Identify which cell holds the provided text, then report its (X, Y) central coordinate. 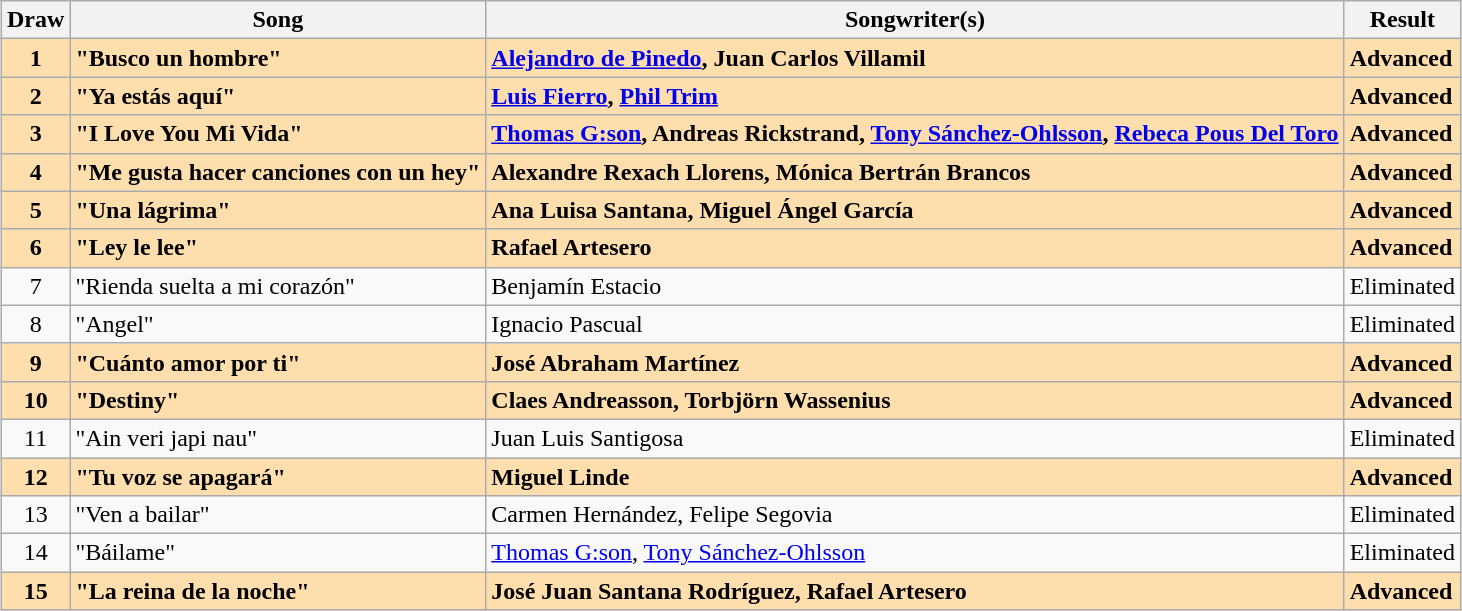
"Destiny" (278, 400)
Claes Andreasson, Torbjörn Wassenius (915, 400)
8 (35, 324)
Luis Fierro, Phil Trim (915, 96)
14 (35, 553)
9 (35, 362)
Thomas G:son, Andreas Rickstrand, Tony Sánchez-Ohlsson, Rebeca Pous Del Toro (915, 134)
5 (35, 210)
"Tu voz se apagará" (278, 477)
Benjamín Estacio (915, 286)
Juan Luis Santigosa (915, 438)
"La reina de la noche" (278, 591)
15 (35, 591)
"Báilame" (278, 553)
"Una lágrima" (278, 210)
11 (35, 438)
Songwriter(s) (915, 20)
"Ley le lee" (278, 248)
José Juan Santana Rodríguez, Rafael Artesero (915, 591)
Carmen Hernández, Felipe Segovia (915, 515)
6 (35, 248)
13 (35, 515)
"Ain veri japi nau" (278, 438)
Alexandre Rexach Llorens, Mónica Bertrán Brancos (915, 172)
Draw (35, 20)
"Busco un hombre" (278, 58)
Ana Luisa Santana, Miguel Ángel García (915, 210)
Result (1402, 20)
"Angel" (278, 324)
Thomas G:son, Tony Sánchez-Ohlsson (915, 553)
"Me gusta hacer canciones con un hey" (278, 172)
3 (35, 134)
Ignacio Pascual (915, 324)
1 (35, 58)
Alejandro de Pinedo, Juan Carlos Villamil (915, 58)
"I Love You Mi Vida" (278, 134)
Song (278, 20)
"Cuánto amor por ti" (278, 362)
Rafael Artesero (915, 248)
José Abraham Martínez (915, 362)
"Ya estás aquí" (278, 96)
"Rienda suelta a mi corazón" (278, 286)
12 (35, 477)
"Ven a bailar" (278, 515)
10 (35, 400)
7 (35, 286)
Miguel Linde (915, 477)
4 (35, 172)
2 (35, 96)
